Pinpoint the cell where the given text exists, returning its (X, Y) midpoint coordinate. 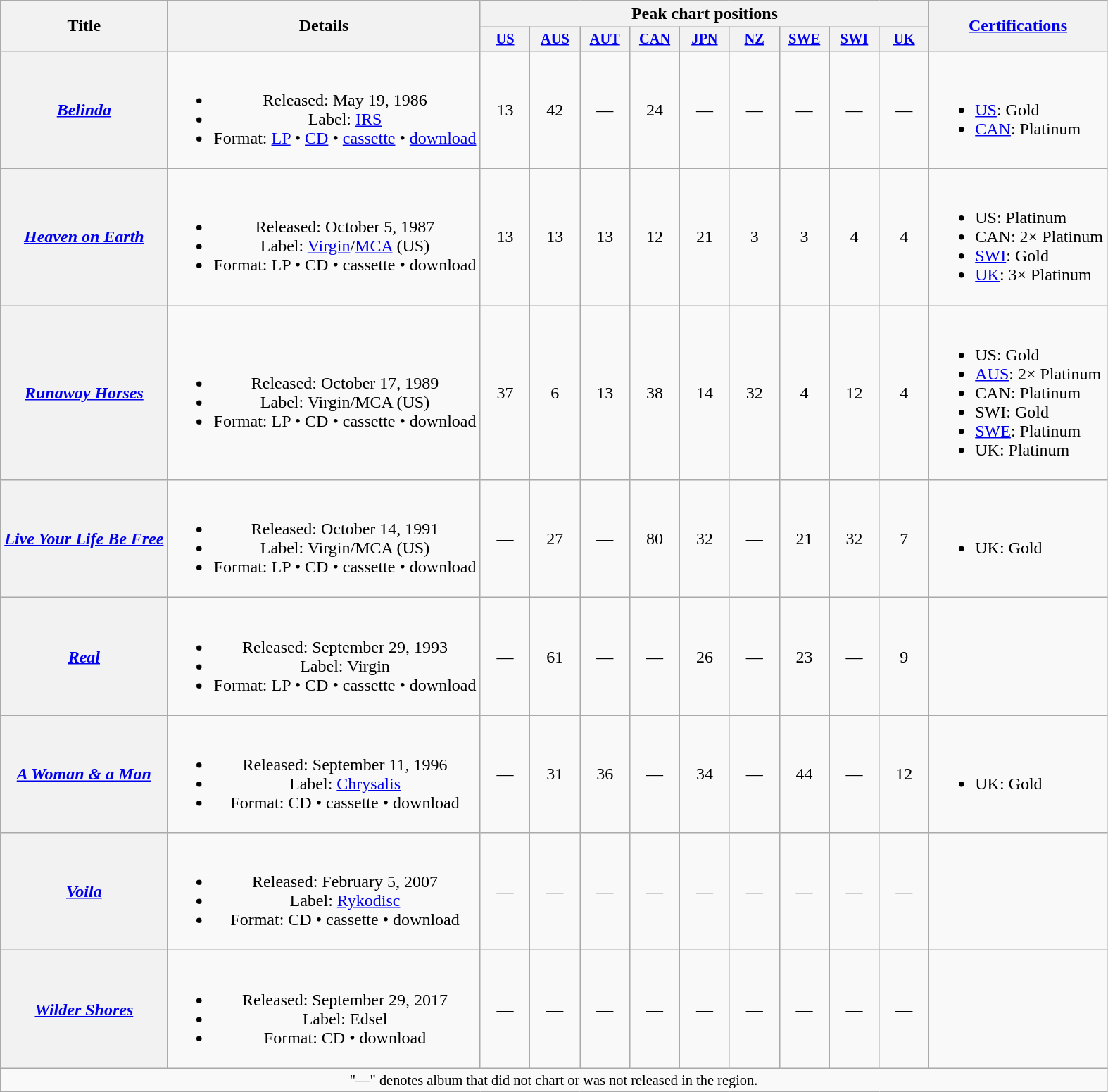
26 (704, 656)
US: GoldAUS: 2× PlatinumCAN: PlatinumSWI: GoldSWE: PlatinumUK: Platinum (1018, 393)
36 (605, 774)
US (505, 39)
Real (84, 656)
Released: October 17, 1989Label: Virgin/MCA (US)Format: LP • CD • cassette • download (324, 393)
UK (904, 39)
34 (704, 774)
Released: September 29, 2017Label: EdselFormat: CD • download (324, 1010)
Released: February 5, 2007Label: RykodiscFormat: CD • cassette • download (324, 891)
42 (555, 110)
80 (655, 539)
CAN (655, 39)
Certifications (1018, 26)
14 (704, 393)
JPN (704, 39)
Released: September 11, 1996Label: ChrysalisFormat: CD • cassette • download (324, 774)
US: GoldCAN: Platinum (1018, 110)
Belinda (84, 110)
AUT (605, 39)
Peak chart positions (705, 14)
Released: October 5, 1987Label: Virgin/MCA (US)Format: LP • CD • cassette • download (324, 237)
Runaway Horses (84, 393)
37 (505, 393)
Details (324, 26)
Released: May 19, 1986Label: IRSFormat: LP • CD • cassette • download (324, 110)
AUS (555, 39)
Heaven on Earth (84, 237)
A Woman & a Man (84, 774)
SWE (804, 39)
NZ (755, 39)
Live Your Life Be Free (84, 539)
SWI (855, 39)
Released: October 14, 1991Label: Virgin/MCA (US)Format: LP • CD • cassette • download (324, 539)
38 (655, 393)
31 (555, 774)
61 (555, 656)
US: PlatinumCAN: 2× PlatinumSWI: GoldUK: 3× Platinum (1018, 237)
23 (804, 656)
27 (555, 539)
7 (904, 539)
Released: September 29, 1993Label: VirginFormat: LP • CD • cassette • download (324, 656)
6 (555, 393)
44 (804, 774)
Wilder Shores (84, 1010)
"—" denotes album that did not chart or was not released in the region. (554, 1080)
24 (655, 110)
9 (904, 656)
Title (84, 26)
Voila (84, 891)
